For the text-containing cell, return its midpoint in (X, Y) coordinate format. 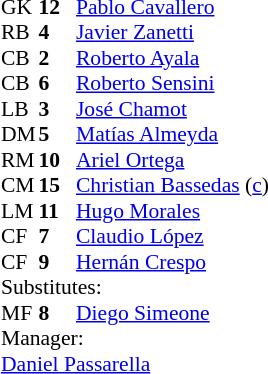
2 (57, 58)
3 (57, 109)
RM (20, 160)
CM (20, 185)
11 (57, 211)
DM (20, 135)
9 (57, 262)
RB (20, 33)
LM (20, 211)
6 (57, 83)
15 (57, 185)
10 (57, 160)
8 (57, 313)
5 (57, 135)
MF (20, 313)
4 (57, 33)
LB (20, 109)
7 (57, 237)
